From the cell containing the given text, extract its center point as (X, Y) coordinate. 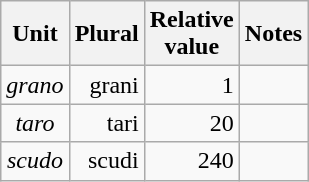
Notes (273, 34)
Unit (35, 34)
scudo (35, 161)
scudi (106, 161)
240 (192, 161)
grano (35, 85)
20 (192, 123)
1 (192, 85)
taro (35, 123)
grani (106, 85)
Plural (106, 34)
Relativevalue (192, 34)
tari (106, 123)
